Return the (X, Y) coordinate for the center point of the cell that contains the specified text.  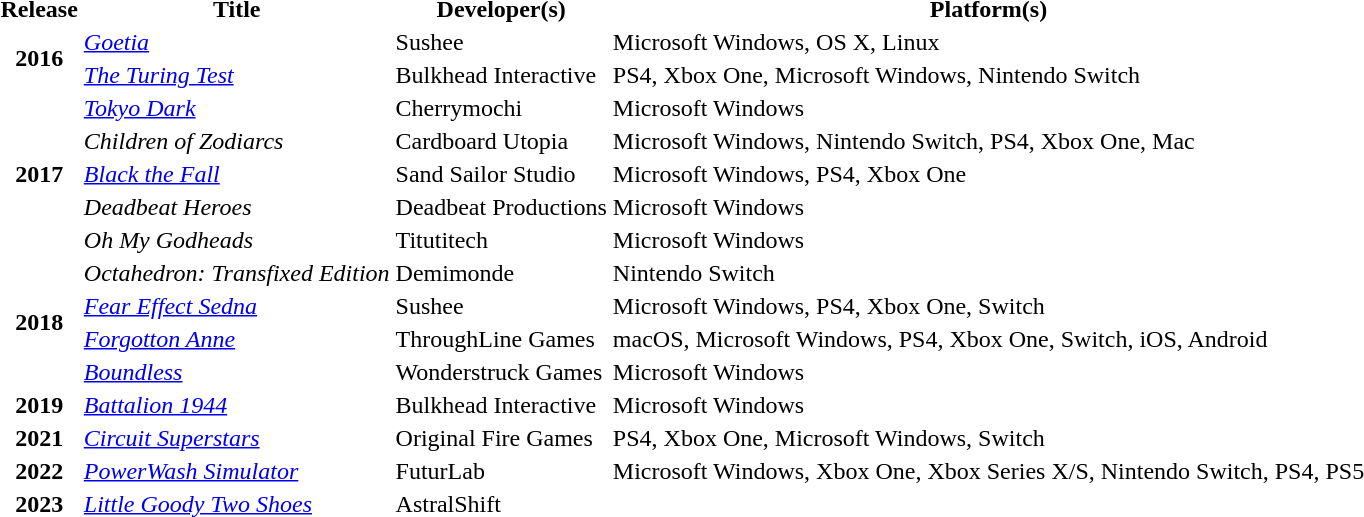
Cardboard Utopia (501, 141)
Fear Effect Sedna (236, 306)
Titutitech (501, 240)
Circuit Superstars (236, 438)
PowerWash Simulator (236, 471)
Octahedron: Transfixed Edition (236, 273)
Deadbeat Heroes (236, 207)
Sand Sailor Studio (501, 174)
Boundless (236, 372)
FuturLab (501, 471)
Children of Zodiarcs (236, 141)
Demimonde (501, 273)
ThroughLine Games (501, 339)
Tokyo Dark (236, 108)
Black the Fall (236, 174)
Deadbeat Productions (501, 207)
Battalion 1944 (236, 405)
Original Fire Games (501, 438)
Goetia (236, 42)
The Turing Test (236, 75)
Forgotton Anne (236, 339)
Oh My Godheads (236, 240)
Wonderstruck Games (501, 372)
Cherrymochi (501, 108)
